Provide the [x, y] coordinate of the cell's center where the given text is located.  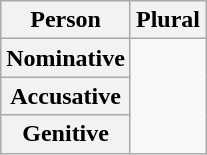
Person [66, 20]
Genitive [66, 134]
Nominative [66, 58]
Accusative [66, 96]
Plural [168, 20]
